Find where the given text appears and provide that cell's center as (X, Y) coordinate. 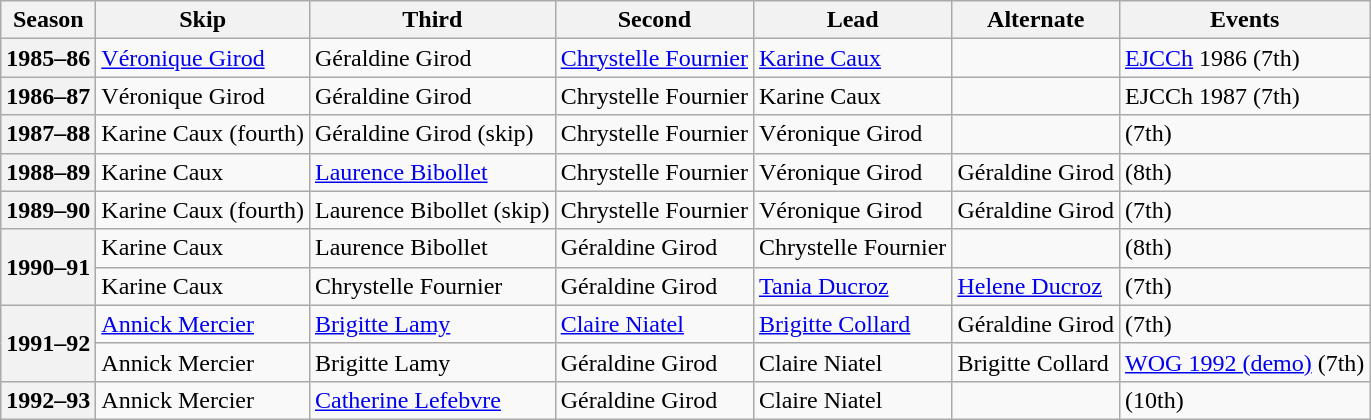
1989–90 (48, 210)
WOG 1992 (demo) (7th) (1245, 362)
Tania Ducroz (852, 286)
EJCCh 1986 (7th) (1245, 58)
Events (1245, 20)
Skip (203, 20)
1987–88 (48, 134)
1992–93 (48, 400)
1986–87 (48, 96)
Catherine Lefebvre (432, 400)
1985–86 (48, 58)
1991–92 (48, 343)
EJCCh 1987 (7th) (1245, 96)
Lead (852, 20)
Season (48, 20)
Second (654, 20)
Géraldine Girod (skip) (432, 134)
1988–89 (48, 172)
Alternate (1036, 20)
Third (432, 20)
Laurence Bibollet (skip) (432, 210)
(10th) (1245, 400)
1990–91 (48, 267)
Helene Ducroz (1036, 286)
